Determine the [x, y] coordinate at the center of the cell enclosing the given text.  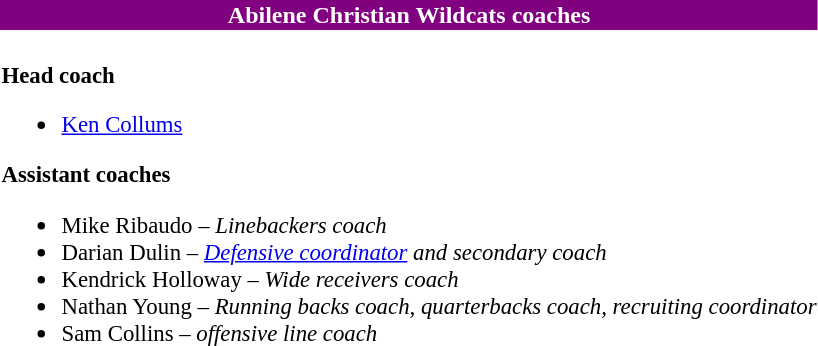
Abilene Christian Wildcats coaches [409, 15]
